Provide the [X, Y] coordinate of the cell's center where the given text is located.  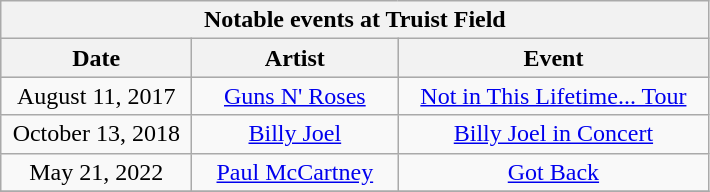
October 13, 2018 [96, 134]
Billy Joel [295, 134]
August 11, 2017 [96, 96]
Date [96, 58]
Artist [295, 58]
Event [554, 58]
Paul McCartney [295, 172]
Not in This Lifetime... Tour [554, 96]
Billy Joel in Concert [554, 134]
Notable events at Truist Field [355, 20]
Guns N' Roses [295, 96]
May 21, 2022 [96, 172]
Got Back [554, 172]
